Locate the cell with the specified text and output its [x, y] center coordinate. 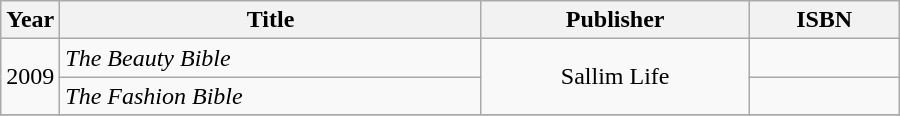
Sallim Life [615, 77]
Title [270, 20]
Publisher [615, 20]
ISBN [824, 20]
Year [30, 20]
2009 [30, 77]
The Fashion Bible [270, 96]
The Beauty Bible [270, 58]
